Scan for the cell matching the given text and deliver its [x, y] coordinate at center. 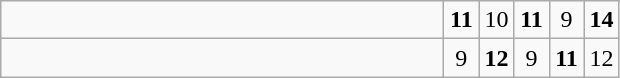
10 [496, 20]
14 [602, 20]
